Capture the cell that displays the provided text and extract its [X, Y] central coordinate. 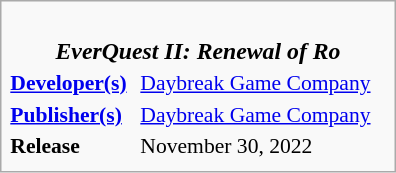
EverQuest II: Renewal of Ro [198, 38]
November 30, 2022 [263, 146]
Release [72, 146]
Developer(s) [72, 83]
Publisher(s) [72, 114]
